Provide the [x, y] coordinate of the cell's center where the given text is located.  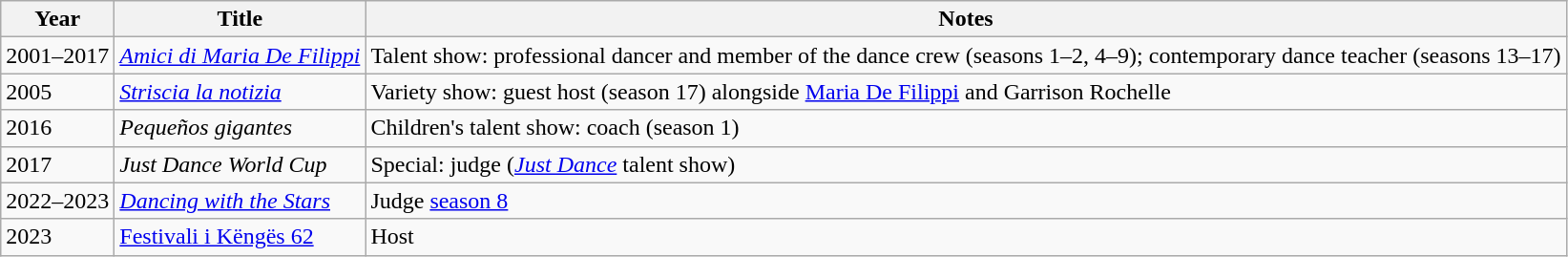
Pequeños gigantes [240, 128]
Just Dance World Cup [240, 164]
Special: judge (Just Dance talent show) [966, 164]
Dancing with the Stars [240, 201]
2023 [57, 237]
Festivali i Këngës 62 [240, 237]
Title [240, 19]
Talent show: professional dancer and member of the dance crew (seasons 1–2, 4–9); contemporary dance teacher (seasons 13–17) [966, 55]
2017 [57, 164]
Variety show: guest host (season 17) alongside Maria De Filippi and Garrison Rochelle [966, 92]
2001–2017 [57, 55]
2005 [57, 92]
Host [966, 237]
Amici di Maria De Filippi [240, 55]
2022–2023 [57, 201]
Notes [966, 19]
Judge season 8 [966, 201]
Striscia la notizia [240, 92]
Children's talent show: coach (season 1) [966, 128]
Year [57, 19]
2016 [57, 128]
